Search for the cell housing the specified text and yield its [X, Y] center coordinate. 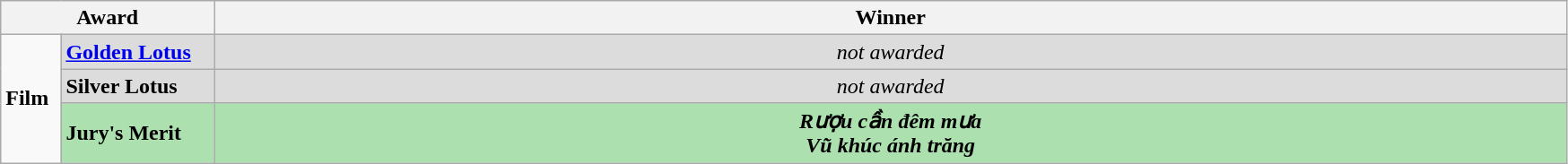
Jury's Merit [138, 133]
Silver Lotus [138, 86]
Award [108, 18]
Golden Lotus [138, 52]
Film [30, 99]
Winner [891, 18]
Rượu cần đêm mưaVũ khúc ánh trăng [891, 133]
